Search for the cell housing the specified text and yield its [X, Y] center coordinate. 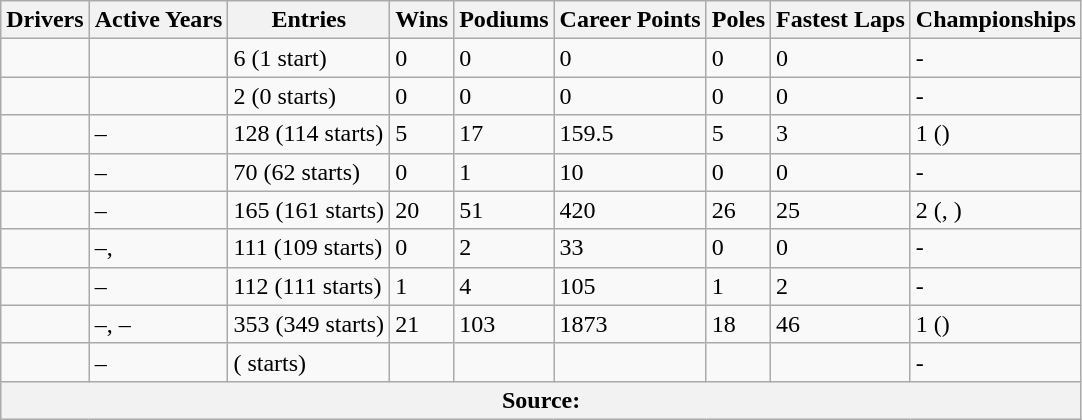
Championships [996, 20]
46 [841, 324]
112 (111 starts) [309, 286]
33 [630, 248]
25 [841, 210]
Source: [542, 400]
Entries [309, 20]
4 [504, 286]
128 (114 starts) [309, 134]
51 [504, 210]
111 (109 starts) [309, 248]
17 [504, 134]
21 [422, 324]
420 [630, 210]
105 [630, 286]
1873 [630, 324]
26 [738, 210]
Poles [738, 20]
6 (1 start) [309, 58]
103 [504, 324]
( starts) [309, 362]
Career Points [630, 20]
Wins [422, 20]
Drivers [45, 20]
353 (349 starts) [309, 324]
159.5 [630, 134]
Active Years [158, 20]
3 [841, 134]
–, [158, 248]
18 [738, 324]
165 (161 starts) [309, 210]
Podiums [504, 20]
2 (, ) [996, 210]
20 [422, 210]
10 [630, 172]
–, – [158, 324]
2 (0 starts) [309, 96]
70 (62 starts) [309, 172]
Fastest Laps [841, 20]
